For the text-containing cell, return its midpoint in [x, y] coordinate format. 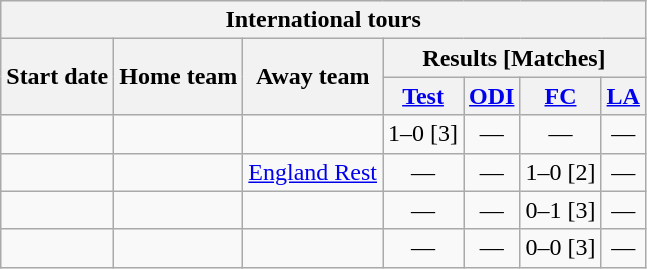
FC [560, 96]
ODI [492, 96]
1–0 [3] [424, 134]
Start date [58, 77]
Test [424, 96]
1–0 [2] [560, 172]
Results [Matches] [514, 58]
0–0 [3] [560, 248]
England Rest [313, 172]
LA [623, 96]
Home team [178, 77]
Away team [313, 77]
International tours [324, 20]
0–1 [3] [560, 210]
